Return (X, Y) of the center of cell containing provided text 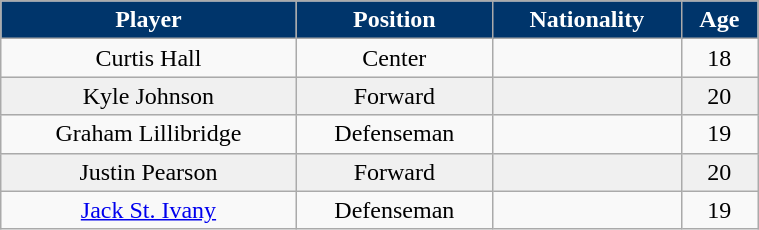
Graham Lillibridge (148, 134)
Curtis Hall (148, 58)
18 (720, 58)
Center (394, 58)
Age (720, 20)
Nationality (588, 20)
Justin Pearson (148, 172)
Player (148, 20)
Position (394, 20)
Jack St. Ivany (148, 210)
Kyle Johnson (148, 96)
